Pinpoint the cell where the given text exists, returning its [x, y] midpoint coordinate. 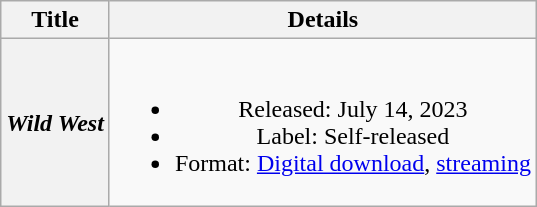
Wild West [56, 122]
Title [56, 20]
Details [322, 20]
Released: July 14, 2023Label: Self-releasedFormat: Digital download, streaming [322, 122]
